Identify which cell holds the provided text, then report its (x, y) central coordinate. 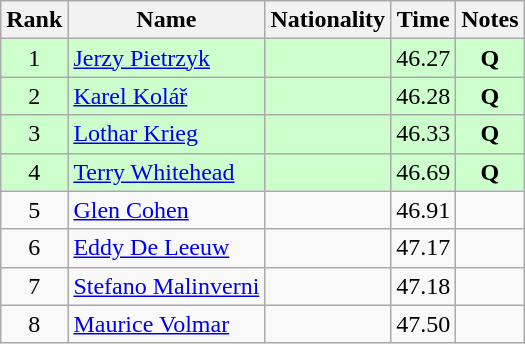
46.69 (424, 172)
47.50 (424, 324)
47.18 (424, 286)
1 (34, 58)
6 (34, 248)
7 (34, 286)
46.91 (424, 210)
3 (34, 134)
46.33 (424, 134)
47.17 (424, 248)
Karel Kolář (166, 96)
Stefano Malinverni (166, 286)
4 (34, 172)
Jerzy Pietrzyk (166, 58)
Maurice Volmar (166, 324)
Nationality (328, 20)
8 (34, 324)
46.28 (424, 96)
Name (166, 20)
Notes (490, 20)
Lothar Krieg (166, 134)
Terry Whitehead (166, 172)
Glen Cohen (166, 210)
46.27 (424, 58)
Eddy De Leeuw (166, 248)
Time (424, 20)
5 (34, 210)
2 (34, 96)
Rank (34, 20)
